Detect which cell encompasses the target text, then output its [X, Y] center coordinate. 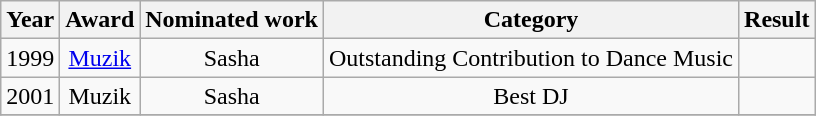
Result [777, 20]
Outstanding Contribution to Dance Music [530, 58]
Award [100, 20]
2001 [30, 96]
Best DJ [530, 96]
Nominated work [232, 20]
Category [530, 20]
1999 [30, 58]
Year [30, 20]
